Output the (X, Y) coordinate of the center of the cell containing the given text.  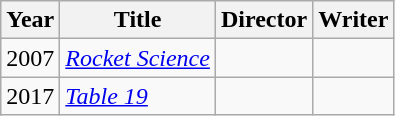
2017 (30, 96)
2007 (30, 58)
Table 19 (138, 96)
Title (138, 20)
Writer (354, 20)
Year (30, 20)
Rocket Science (138, 58)
Director (264, 20)
